Locate the cell with the specified text and output its [X, Y] center coordinate. 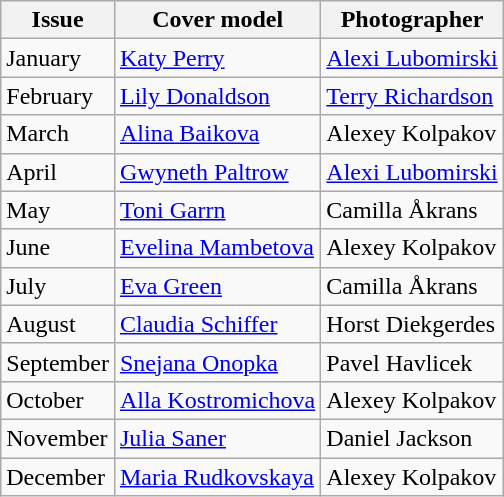
Eva Green [217, 286]
November [58, 438]
Issue [58, 20]
February [58, 96]
Lily Donaldson [217, 96]
September [58, 362]
Katy Perry [217, 58]
January [58, 58]
Photographer [412, 20]
Maria Rudkovskaya [217, 477]
Horst Diekgerdes [412, 324]
March [58, 134]
December [58, 477]
Terry Richardson [412, 96]
June [58, 248]
August [58, 324]
July [58, 286]
May [58, 210]
Daniel Jackson [412, 438]
Pavel Havlicek [412, 362]
Claudia Schiffer [217, 324]
Toni Garrn [217, 210]
Julia Saner [217, 438]
October [58, 400]
Evelina Mambetova [217, 248]
Gwyneth Paltrow [217, 172]
April [58, 172]
Alla Kostromichova [217, 400]
Snejana Onopka [217, 362]
Alina Baikova [217, 134]
Cover model [217, 20]
